From the cell containing the given text, extract its center point as [X, Y] coordinate. 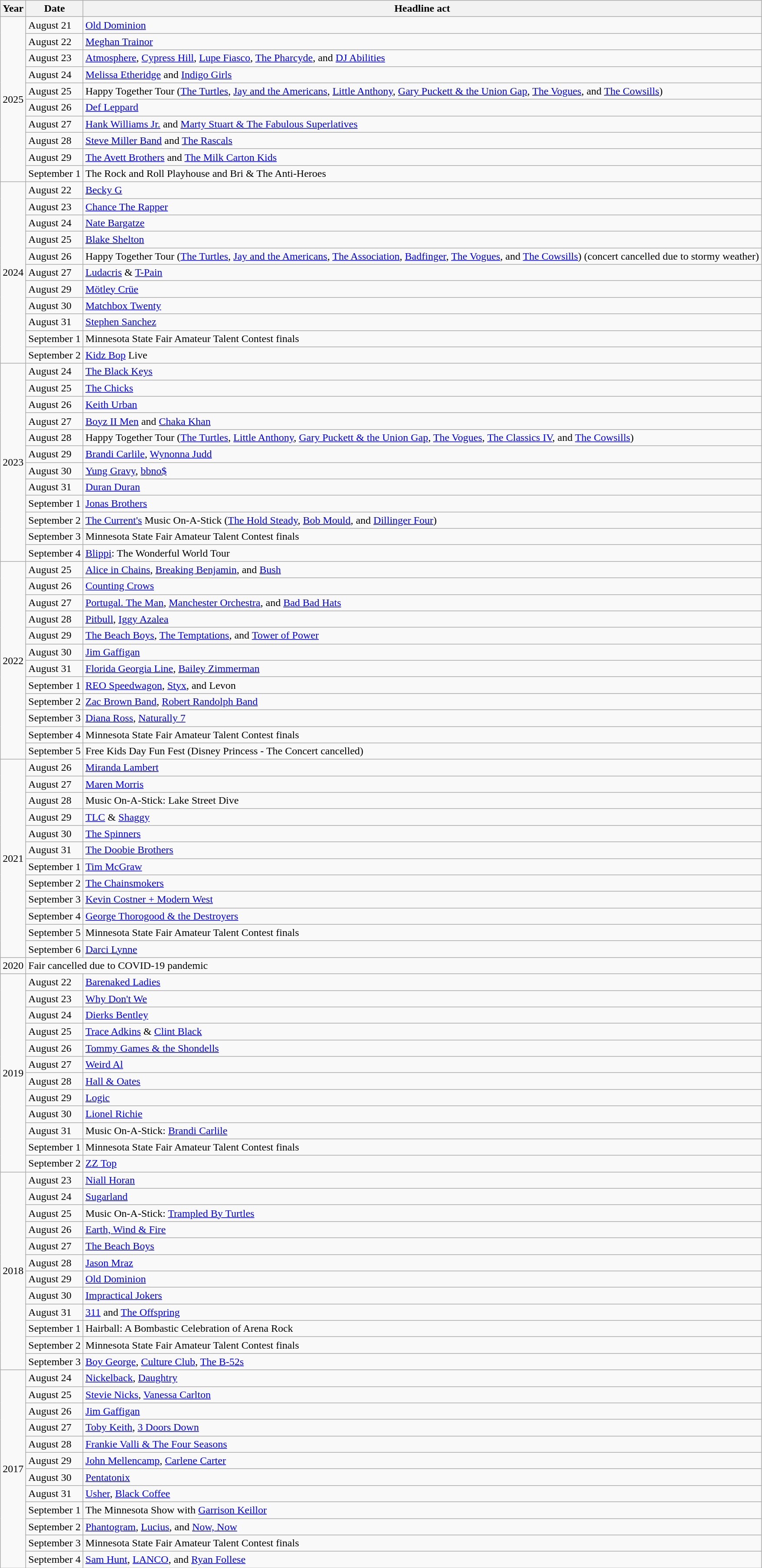
Jason Mraz [422, 1263]
Zac Brown Band, Robert Randolph Band [422, 701]
Hank Williams Jr. and Marty Stuart & The Fabulous Superlatives [422, 124]
The Avett Brothers and The Milk Carton Kids [422, 157]
Matchbox Twenty [422, 306]
Lionel Richie [422, 1114]
Kidz Bop Live [422, 355]
Stephen Sanchez [422, 322]
The Beach Boys, The Temptations, and Tower of Power [422, 636]
Kevin Costner + Modern West [422, 900]
Melissa Etheridge and Indigo Girls [422, 75]
Boyz II Men and Chaka Khan [422, 421]
Music On-A-Stick: Trampled By Turtles [422, 1213]
The Minnesota Show with Garrison Keillor [422, 1510]
John Mellencamp, Carlene Carter [422, 1460]
Darci Lynne [422, 949]
Tim McGraw [422, 867]
Pentatonix [422, 1477]
ZZ Top [422, 1164]
Boy George, Culture Club, The B-52s [422, 1362]
2025 [13, 100]
Year [13, 9]
August 21 [55, 25]
Def Leppard [422, 108]
Ludacris & T-Pain [422, 273]
Diana Ross, Naturally 7 [422, 718]
Yung Gravy, bbno$ [422, 470]
Portugal. The Man, Manchester Orchestra, and Bad Bad Hats [422, 603]
Steve Miller Band and The Rascals [422, 140]
Music On-A-Stick: Lake Street Dive [422, 801]
The Rock and Roll Playhouse and Bri & The Anti-Heroes [422, 173]
Happy Together Tour (The Turtles, Jay and the Americans, Little Anthony, Gary Puckett & the Union Gap, The Vogues, and The Cowsills) [422, 91]
Nate Bargatze [422, 223]
REO Speedwagon, Styx, and Levon [422, 685]
Mötley Crüe [422, 289]
Sugarland [422, 1196]
Impractical Jokers [422, 1296]
Dierks Bentley [422, 1015]
Counting Crows [422, 586]
Meghan Trainor [422, 42]
Fair cancelled due to COVID-19 pandemic [394, 965]
Blippi: The Wonderful World Tour [422, 553]
Chance The Rapper [422, 207]
2024 [13, 272]
2023 [13, 462]
2021 [13, 858]
Maren Morris [422, 784]
The Current's Music On-A-Stick (The Hold Steady, Bob Mould, and Dillinger Four) [422, 520]
2022 [13, 661]
Music On-A-Stick: Brandi Carlile [422, 1131]
Becky G [422, 190]
Free Kids Day Fun Fest (Disney Princess - The Concert cancelled) [422, 751]
Headline act [422, 9]
Jonas Brothers [422, 504]
George Thorogood & the Destroyers [422, 916]
Keith Urban [422, 404]
The Doobie Brothers [422, 850]
Alice in Chains, Breaking Benjamin, and Bush [422, 570]
Barenaked Ladies [422, 982]
Date [55, 9]
311 and The Offspring [422, 1312]
The Chicks [422, 388]
Brandi Carlile, Wynonna Judd [422, 454]
Hall & Oates [422, 1081]
Duran Duran [422, 487]
Logic [422, 1098]
The Black Keys [422, 372]
Sam Hunt, LANCO, and Ryan Follese [422, 1560]
The Beach Boys [422, 1246]
Niall Horan [422, 1180]
The Chainsmokers [422, 883]
Atmosphere, Cypress Hill, Lupe Fiasco, The Pharcyde, and DJ Abilities [422, 58]
Earth, Wind & Fire [422, 1229]
Pitbull, Iggy Azalea [422, 619]
Tommy Games & the Shondells [422, 1048]
2019 [13, 1072]
Weird Al [422, 1065]
Stevie Nicks, Vanessa Carlton [422, 1395]
Florida Georgia Line, Bailey Zimmerman [422, 668]
Frankie Valli & The Four Seasons [422, 1444]
Phantogram, Lucius, and Now, Now [422, 1526]
2017 [13, 1469]
Usher, Black Coffee [422, 1493]
Hairball: A Bombastic Celebration of Arena Rock [422, 1329]
Why Don't We [422, 998]
The Spinners [422, 834]
Nickelback, Daughtry [422, 1378]
Miranda Lambert [422, 768]
Trace Adkins & Clint Black [422, 1032]
2020 [13, 965]
Toby Keith, 3 Doors Down [422, 1428]
Happy Together Tour (The Turtles, Little Anthony, Gary Puckett & the Union Gap, The Vogues, The Classics IV, and The Cowsills) [422, 437]
September 6 [55, 949]
2018 [13, 1271]
TLC & Shaggy [422, 817]
Blake Shelton [422, 240]
